For the text-containing cell, return its midpoint in (X, Y) coordinate format. 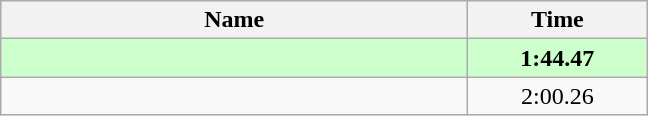
2:00.26 (558, 96)
1:44.47 (558, 58)
Time (558, 20)
Name (234, 20)
